Locate the cell with the specified text and output its (X, Y) center coordinate. 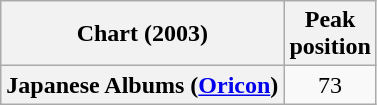
Japanese Albums (Oricon) (142, 85)
73 (330, 85)
Chart (2003) (142, 34)
Peak position (330, 34)
